Return the [x, y] coordinate for the center point of the cell that contains the specified text.  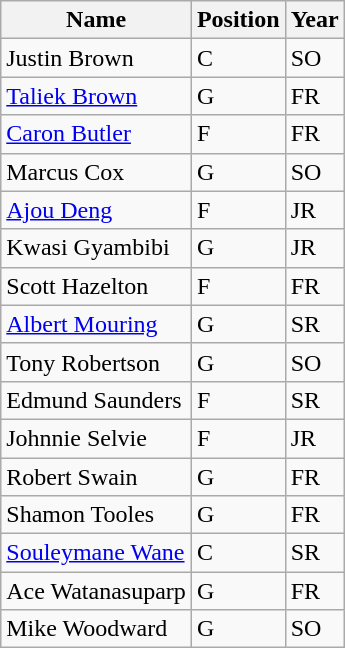
Taliek Brown [96, 96]
Kwasi Gyambibi [96, 248]
Souleymane Wane [96, 553]
Caron Butler [96, 134]
Shamon Tooles [96, 515]
Year [314, 20]
Justin Brown [96, 58]
Johnnie Selvie [96, 438]
Marcus Cox [96, 172]
Name [96, 20]
Albert Mouring [96, 324]
Mike Woodward [96, 629]
Tony Robertson [96, 362]
Position [238, 20]
Scott Hazelton [96, 286]
Robert Swain [96, 477]
Edmund Saunders [96, 400]
Ajou Deng [96, 210]
Ace Watanasuparp [96, 591]
